Pinpoint the cell where the given text exists, returning its (x, y) midpoint coordinate. 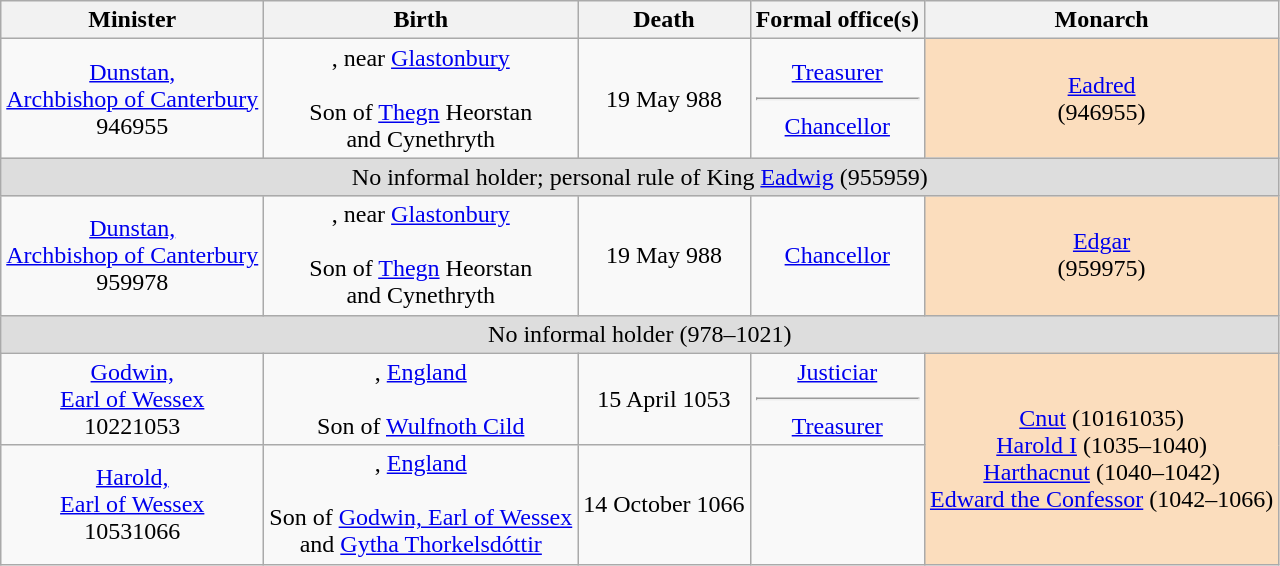
Harold,Earl of Wessex10531066 (132, 504)
Eadred(946955) (1101, 98)
Chancellor (837, 256)
, EnglandSon of Godwin, Earl of Wessexand Gytha Thorkelsdóttir (421, 504)
Death (664, 20)
JusticiarTreasurer (837, 399)
Birth (421, 20)
, EnglandSon of Wulfnoth Cild (421, 399)
Edgar(959975) (1101, 256)
Cnut (10161035)Harold I (1035–1040)Harthacnut (1040–1042)Edward the Confessor (1042–1066) (1101, 458)
Minister (132, 20)
No informal holder (978–1021) (640, 334)
No informal holder; personal rule of King Eadwig (955959) (640, 177)
15 April 1053 (664, 399)
TreasurerChancellor (837, 98)
14 October 1066 (664, 504)
Monarch (1101, 20)
Formal office(s) (837, 20)
Godwin,Earl of Wessex10221053 (132, 399)
Dunstan,Archbishop of Canterbury946955 (132, 98)
Dunstan,Archbishop of Canterbury959978 (132, 256)
